Locate the cell with the specified text and output its (x, y) center coordinate. 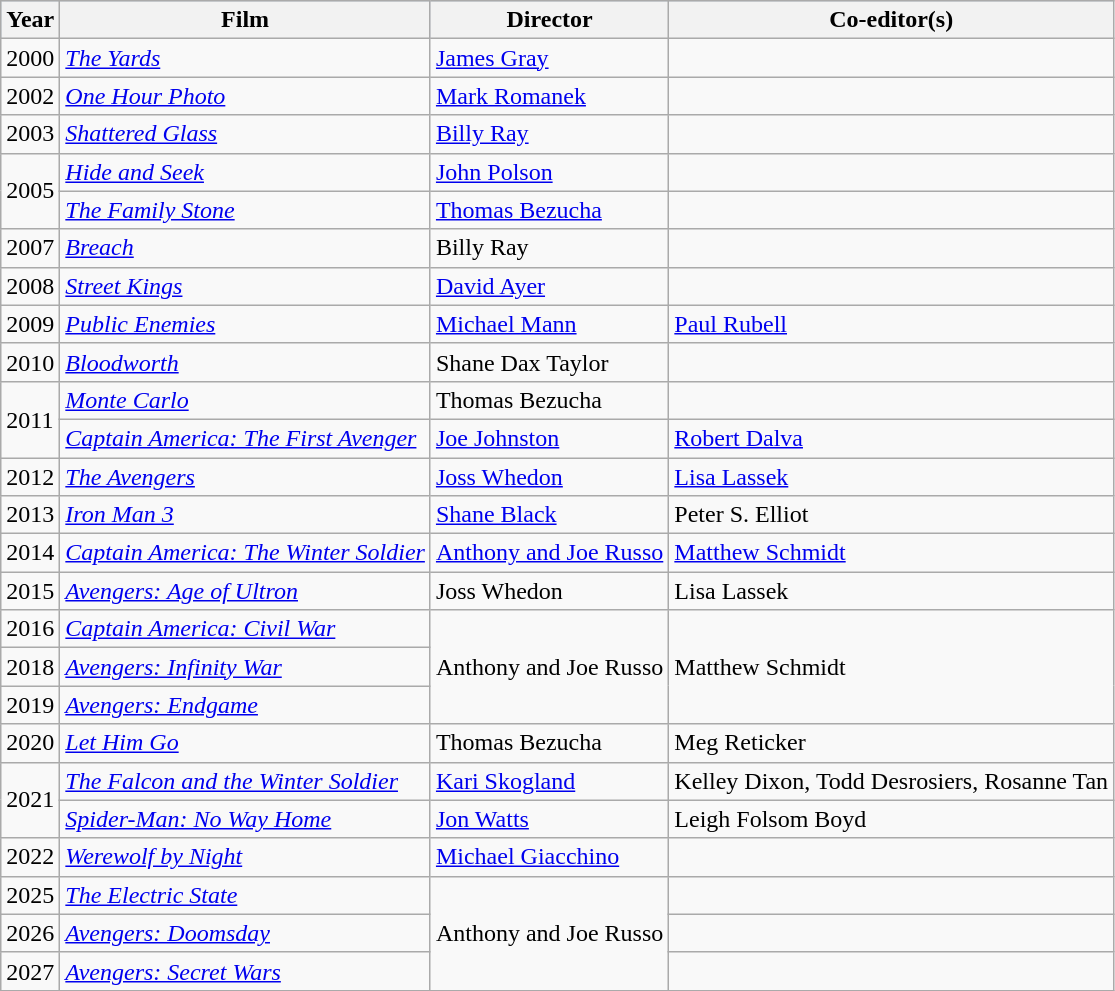
Mark Romanek (549, 96)
Peter S. Elliot (892, 515)
2022 (30, 857)
2018 (30, 667)
2010 (30, 362)
Kelley Dixon, Todd Desrosiers, Rosanne Tan (892, 781)
Spider-Man: No Way Home (246, 819)
Bloodworth (246, 362)
Shane Black (549, 515)
Film (246, 20)
The Avengers (246, 477)
Let Him Go (246, 743)
One Hour Photo (246, 96)
Michael Mann (549, 324)
2020 (30, 743)
Co-editor(s) (892, 20)
Year (30, 20)
2016 (30, 629)
The Family Stone (246, 210)
2027 (30, 971)
Avengers: Age of Ultron (246, 591)
Joe Johnston (549, 438)
2012 (30, 477)
2008 (30, 286)
Shattered Glass (246, 134)
Shane Dax Taylor (549, 362)
Street Kings (246, 286)
Avengers: Secret Wars (246, 971)
James Gray (549, 58)
2005 (30, 191)
Werewolf by Night (246, 857)
2019 (30, 705)
The Electric State (246, 895)
The Yards (246, 58)
2025 (30, 895)
Meg Reticker (892, 743)
Avengers: Endgame (246, 705)
Director (549, 20)
2014 (30, 553)
Public Enemies (246, 324)
2015 (30, 591)
John Polson (549, 172)
David Ayer (549, 286)
2026 (30, 933)
2009 (30, 324)
Robert Dalva (892, 438)
2002 (30, 96)
2007 (30, 248)
Iron Man 3 (246, 515)
Kari Skogland (549, 781)
Paul Rubell (892, 324)
Monte Carlo (246, 400)
Avengers: Doomsday (246, 933)
Hide and Seek (246, 172)
Captain America: The Winter Soldier (246, 553)
The Falcon and the Winter Soldier (246, 781)
Captain America: The First Avenger (246, 438)
2000 (30, 58)
2021 (30, 800)
2011 (30, 419)
Avengers: Infinity War (246, 667)
Jon Watts (549, 819)
Captain America: Civil War (246, 629)
Leigh Folsom Boyd (892, 819)
Michael Giacchino (549, 857)
Breach (246, 248)
2013 (30, 515)
2003 (30, 134)
